Locate the cell with the specified text and output its [x, y] center coordinate. 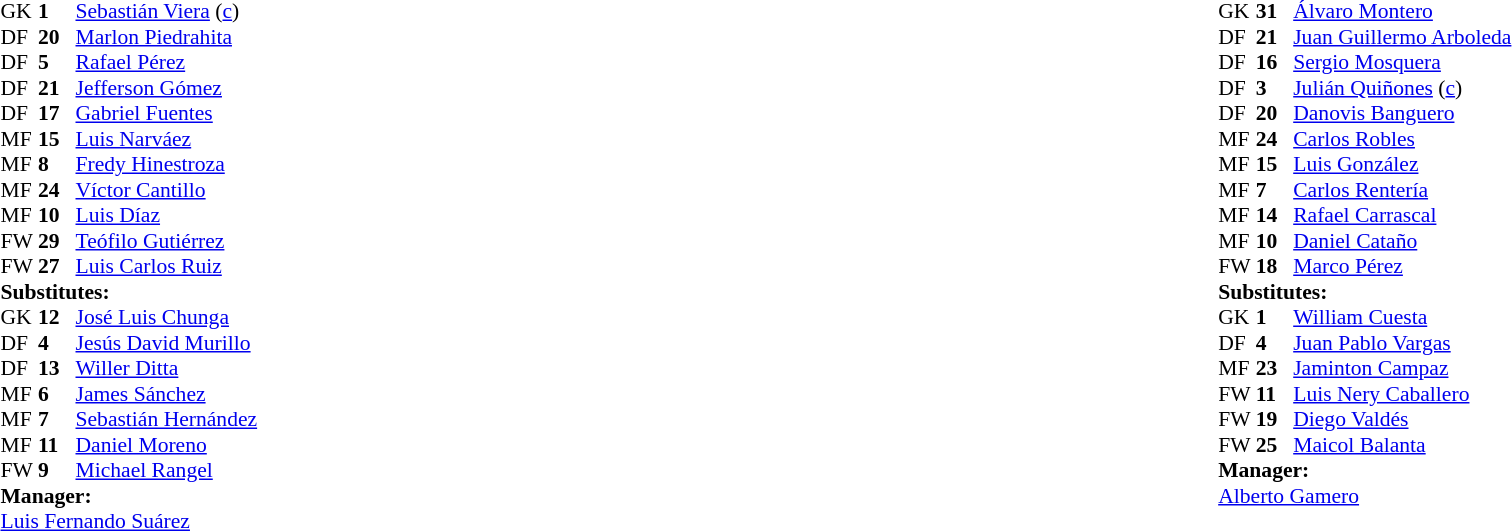
Luis Nery Caballero [1402, 394]
Jaminton Campaz [1402, 369]
Daniel Cataño [1402, 241]
Diego Valdés [1402, 419]
Carlos Rentería [1402, 190]
18 [1275, 267]
Marlon Piedrahita [167, 37]
Marco Pérez [1402, 267]
Sergio Mosquera [1402, 63]
Fredy Hinestroza [167, 165]
Rafael Carrascal [1402, 215]
Luis Díaz [167, 215]
Daniel Moreno [167, 445]
Luis Carlos Ruiz [167, 267]
William Cuesta [1402, 317]
Willer Ditta [167, 369]
James Sánchez [167, 394]
14 [1275, 215]
Sebastián Hernández [167, 419]
5 [57, 63]
Luis González [1402, 165]
Víctor Cantillo [167, 190]
Juan Guillermo Arboleda [1402, 37]
12 [57, 317]
23 [1275, 369]
Luis Narváez [167, 139]
Danovis Banguero [1402, 113]
25 [1275, 445]
Carlos Robles [1402, 139]
6 [57, 394]
17 [57, 113]
Gabriel Fuentes [167, 113]
8 [57, 165]
José Luis Chunga [167, 317]
16 [1275, 63]
29 [57, 241]
13 [57, 369]
Michael Rangel [167, 471]
Rafael Pérez [167, 63]
19 [1275, 419]
Jesús David Murillo [167, 343]
27 [57, 267]
Teófilo Gutiérrez [167, 241]
1 [1275, 317]
Maicol Balanta [1402, 445]
Alberto Gamero [1364, 496]
Julián Quiñones (c) [1402, 88]
9 [57, 471]
3 [1275, 88]
Juan Pablo Vargas [1402, 343]
Jefferson Gómez [167, 88]
